Output the (x, y) coordinate of the center of the cell containing the given text.  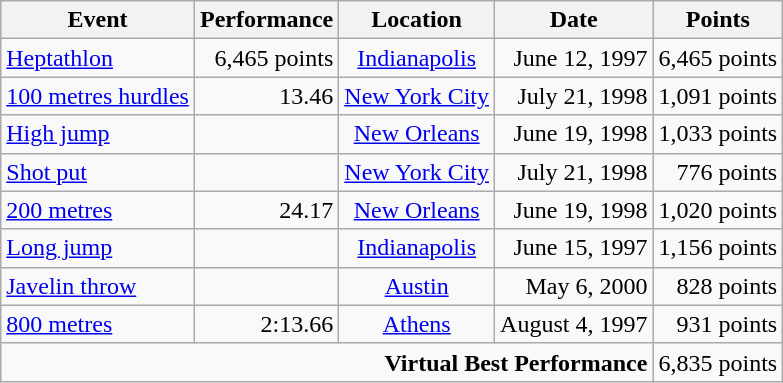
200 metres (98, 210)
828 points (718, 286)
Date (574, 20)
Virtual Best Performance (327, 362)
100 metres hurdles (98, 96)
June 12, 1997 (574, 58)
Javelin throw (98, 286)
Austin (417, 286)
June 15, 1997 (574, 248)
776 points (718, 172)
August 4, 1997 (574, 324)
2:13.66 (266, 324)
Event (98, 20)
1,033 points (718, 134)
Heptathlon (98, 58)
Performance (266, 20)
800 metres (98, 324)
Points (718, 20)
6,835 points (718, 362)
1,091 points (718, 96)
May 6, 2000 (574, 286)
931 points (718, 324)
High jump (98, 134)
24.17 (266, 210)
Athens (417, 324)
Long jump (98, 248)
13.46 (266, 96)
Location (417, 20)
1,020 points (718, 210)
1,156 points (718, 248)
Shot put (98, 172)
